Determine the (x, y) coordinate at the center of the cell enclosing the given text.  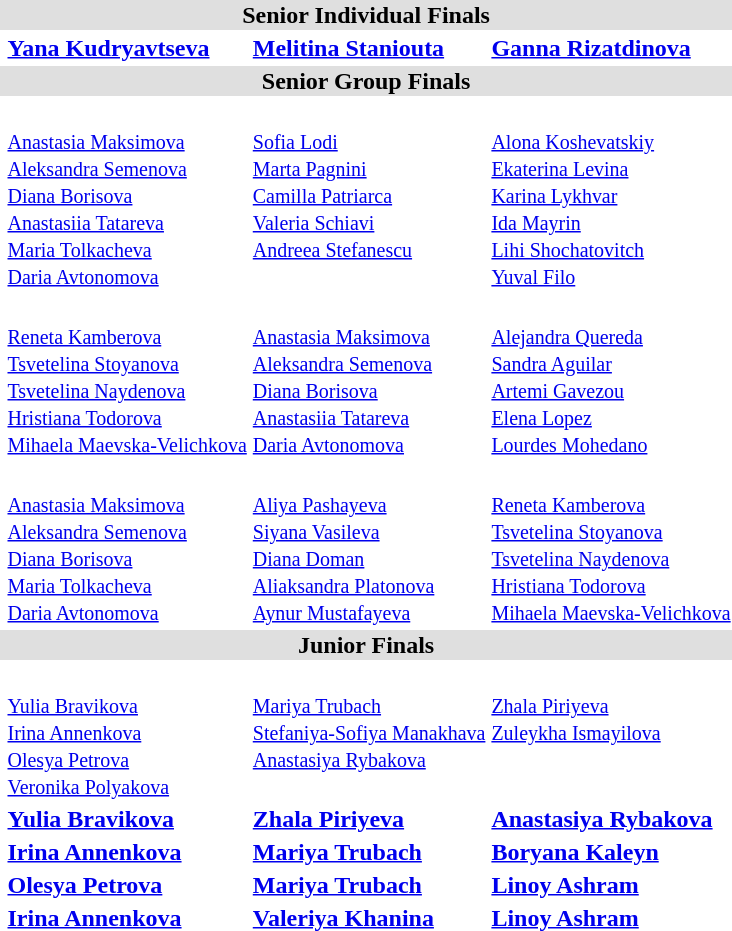
Boryana Kaleyn (611, 852)
Yulia Bravikova (127, 819)
Mariya TrubachStefaniya-Sofiya ManakhavaAnastasiya Rybakova (369, 732)
Yana Kudryavtseva (127, 48)
Irina Annenkova (127, 852)
Aliya PashayevaSiyana VasilevaDiana DomanAliaksandra PlatonovaAynur Mustafayeva (369, 544)
Anastasia MaksimovaAleksandra SemenovaDiana BorisovaAnastasiia TatarevaMaria TolkachevaDaria Avtonomova (127, 195)
Alona KoshevatskiyEkaterina LevinaKarina LykhvarIda MayrinLihi ShochatovitchYuval Filo (611, 195)
Alejandra QueredaSandra AguilarArtemi GavezouElena LopezLourdes Mohedano (611, 376)
Senior Individual Finals (366, 15)
Anastasia MaksimovaAleksandra SemenovaDiana BorisovaMaria TolkachevaDaria Avtonomova (127, 544)
Sofia LodiMarta PagniniCamilla PatriarcaValeria SchiaviAndreea Stefanescu (369, 195)
Senior Group Finals (366, 81)
Melitina Staniouta (369, 48)
Linoy Ashram (611, 885)
Anastasia MaksimovaAleksandra SemenovaDiana BorisovaAnastasiia TatarevaDaria Avtonomova (369, 376)
Yulia BravikovaIrina AnnenkovaOlesya PetrovaVeronika Polyakova (127, 732)
Olesya Petrova (127, 885)
Anastasiya Rybakova (611, 819)
Zhala Piriyeva (369, 819)
Ganna Rizatdinova (611, 48)
Junior Finals (366, 645)
Zhala PiriyevaZuleykha Ismayilova (611, 732)
